For the text-containing cell, return its midpoint in [x, y] coordinate format. 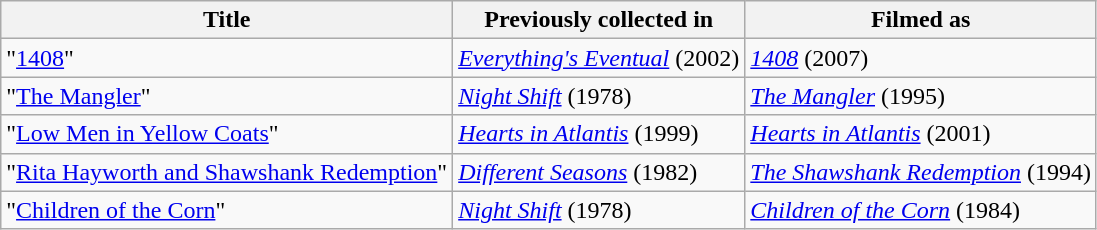
Filmed as [921, 20]
"Low Men in Yellow Coats" [227, 134]
The Mangler (1995) [921, 96]
"Children of the Corn" [227, 210]
Everything's Eventual (2002) [599, 58]
Different Seasons (1982) [599, 172]
"The Mangler" [227, 96]
Title [227, 20]
Hearts in Atlantis (1999) [599, 134]
1408 (2007) [921, 58]
The Shawshank Redemption (1994) [921, 172]
Children of the Corn (1984) [921, 210]
Hearts in Atlantis (2001) [921, 134]
"1408" [227, 58]
Previously collected in [599, 20]
"Rita Hayworth and Shawshank Redemption" [227, 172]
